Identify which cell holds the provided text, then report its [x, y] central coordinate. 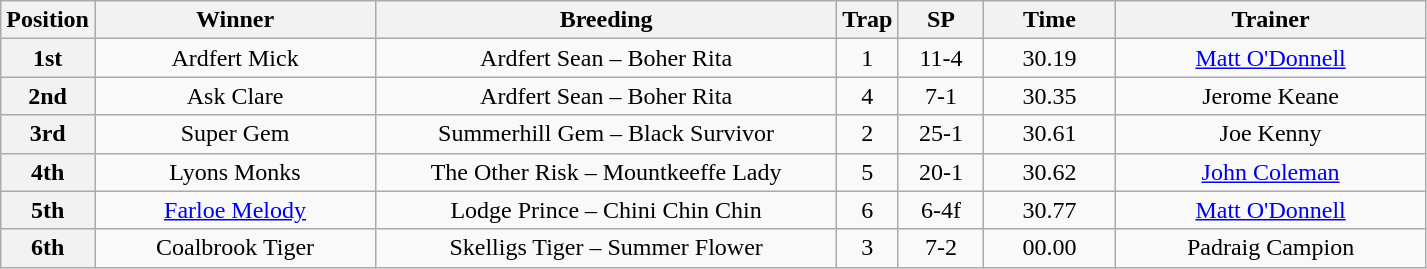
3rd [48, 134]
Breeding [606, 20]
4 [868, 96]
Super Gem [234, 134]
6-4f [941, 210]
30.61 [1050, 134]
11-4 [941, 58]
Jerome Keane [1270, 96]
2nd [48, 96]
Lyons Monks [234, 172]
30.35 [1050, 96]
Ask Clare [234, 96]
1 [868, 58]
7-1 [941, 96]
30.77 [1050, 210]
Skelligs Tiger – Summer Flower [606, 248]
Padraig Campion [1270, 248]
Farloe Melody [234, 210]
6 [868, 210]
3 [868, 248]
Summerhill Gem – Black Survivor [606, 134]
5 [868, 172]
Ardfert Mick [234, 58]
00.00 [1050, 248]
Position [48, 20]
30.19 [1050, 58]
Trainer [1270, 20]
Trap [868, 20]
John Coleman [1270, 172]
30.62 [1050, 172]
SP [941, 20]
25-1 [941, 134]
4th [48, 172]
5th [48, 210]
Winner [234, 20]
Joe Kenny [1270, 134]
The Other Risk – Mountkeeffe Lady [606, 172]
6th [48, 248]
7-2 [941, 248]
Coalbrook Tiger [234, 248]
Time [1050, 20]
1st [48, 58]
Lodge Prince – Chini Chin Chin [606, 210]
2 [868, 134]
20-1 [941, 172]
